Determine the [x, y] coordinate at the center of the cell enclosing the given text.  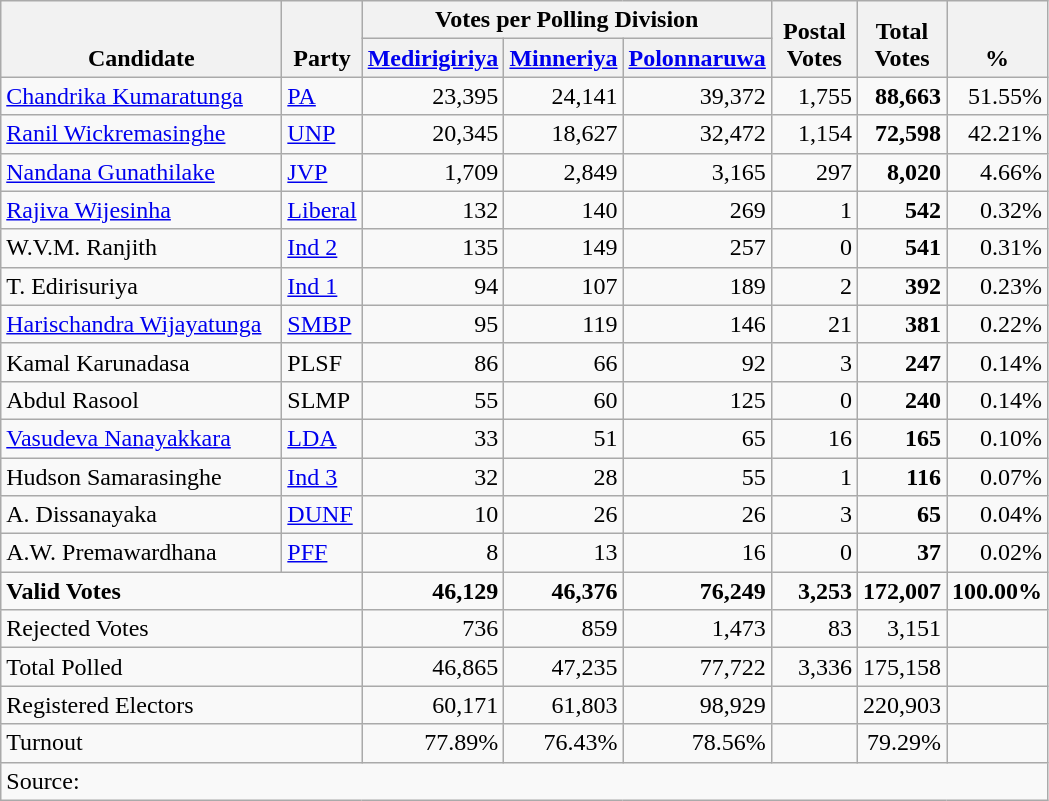
LDA [322, 438]
51 [564, 438]
3,336 [814, 667]
140 [564, 210]
PLSF [322, 362]
Abdul Rasool [142, 400]
PFF [322, 553]
Nandana Gunathilake [142, 172]
77,722 [697, 667]
392 [902, 286]
60,171 [433, 705]
UNP [322, 134]
0.07% [996, 477]
10 [433, 515]
Ind 3 [322, 477]
0.31% [996, 248]
Liberal [322, 210]
Medirigiriya [433, 58]
Ranil Wickremasinghe [142, 134]
66 [564, 362]
% [996, 39]
1,755 [814, 96]
100.00% [996, 591]
32,472 [697, 134]
189 [697, 286]
0.02% [996, 553]
Turnout [182, 743]
28 [564, 477]
107 [564, 286]
Hudson Samarasinghe [142, 477]
76,249 [697, 591]
32 [433, 477]
47,235 [564, 667]
297 [814, 172]
4.66% [996, 172]
149 [564, 248]
SMBP [322, 324]
95 [433, 324]
172,007 [902, 591]
20,345 [433, 134]
33 [433, 438]
83 [814, 629]
0.10% [996, 438]
1,473 [697, 629]
8 [433, 553]
79.29% [902, 743]
Ind 2 [322, 248]
Harischandra Wijayatunga [142, 324]
92 [697, 362]
269 [697, 210]
541 [902, 248]
Chandrika Kumaratunga [142, 96]
A.W. Premawardhana [142, 553]
PostalVotes [814, 39]
18,627 [564, 134]
0.23% [996, 286]
Polonnaruwa [697, 58]
SLMP [322, 400]
125 [697, 400]
Minneriya [564, 58]
Valid Votes [182, 591]
381 [902, 324]
13 [564, 553]
24,141 [564, 96]
240 [902, 400]
46,129 [433, 591]
94 [433, 286]
3,151 [902, 629]
116 [902, 477]
78.56% [697, 743]
2 [814, 286]
Rejected Votes [182, 629]
JVP [322, 172]
A. Dissanayaka [142, 515]
8,020 [902, 172]
39,372 [697, 96]
0.22% [996, 324]
76.43% [564, 743]
Total Votes [902, 39]
542 [902, 210]
Votes per Polling Division [566, 20]
132 [433, 210]
Rajiva Wijesinha [142, 210]
W.V.M. Ranjith [142, 248]
Ind 1 [322, 286]
Kamal Karunadasa [142, 362]
Total Polled [182, 667]
86 [433, 362]
61,803 [564, 705]
257 [697, 248]
146 [697, 324]
165 [902, 438]
220,903 [902, 705]
Source: [524, 781]
175,158 [902, 667]
21 [814, 324]
72,598 [902, 134]
23,395 [433, 96]
PA [322, 96]
Registered Electors [182, 705]
Party [322, 39]
77.89% [433, 743]
119 [564, 324]
0.04% [996, 515]
37 [902, 553]
1,154 [814, 134]
51.55% [996, 96]
2,849 [564, 172]
Vasudeva Nanayakkara [142, 438]
46,376 [564, 591]
859 [564, 629]
247 [902, 362]
DUNF [322, 515]
46,865 [433, 667]
0.32% [996, 210]
Candidate [142, 39]
1,709 [433, 172]
88,663 [902, 96]
3,253 [814, 591]
42.21% [996, 134]
3,165 [697, 172]
736 [433, 629]
T. Edirisuriya [142, 286]
60 [564, 400]
135 [433, 248]
98,929 [697, 705]
